Find where the given text appears and provide that cell's center as [X, Y] coordinate. 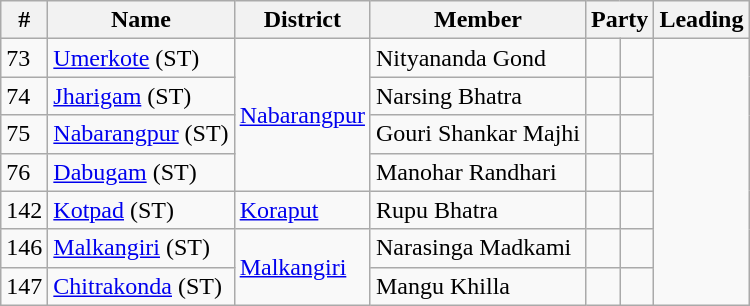
Name [141, 20]
Party [620, 20]
Koraput [302, 210]
Narasinga Madkami [478, 248]
Umerkote (ST) [141, 58]
Malkangiri [302, 267]
Kotpad (ST) [141, 210]
Jharigam (ST) [141, 96]
Manohar Randhari [478, 172]
73 [24, 58]
74 [24, 96]
Gouri Shankar Majhi [478, 134]
142 [24, 210]
Member [478, 20]
75 [24, 134]
76 [24, 172]
146 [24, 248]
District [302, 20]
Chitrakonda (ST) [141, 286]
Mangu Khilla [478, 286]
Nabarangpur (ST) [141, 134]
Malkangiri (ST) [141, 248]
Nityananda Gond [478, 58]
Dabugam (ST) [141, 172]
Leading [702, 20]
147 [24, 286]
# [24, 20]
Rupu Bhatra [478, 210]
Nabarangpur [302, 115]
Narsing Bhatra [478, 96]
